Capture the cell that displays the provided text and extract its [x, y] central coordinate. 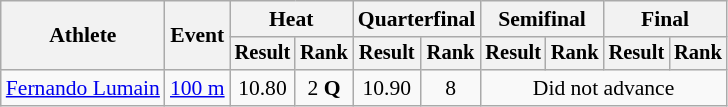
Final [666, 19]
Did not advance [603, 88]
8 [451, 88]
10.80 [263, 88]
100 m [198, 88]
Event [198, 36]
2 Q [324, 88]
Heat [292, 19]
10.90 [387, 88]
Fernando Lumain [83, 88]
Semifinal [542, 19]
Athlete [83, 36]
Quarterfinal [417, 19]
